Identify which cell holds the provided text, then report its [X, Y] central coordinate. 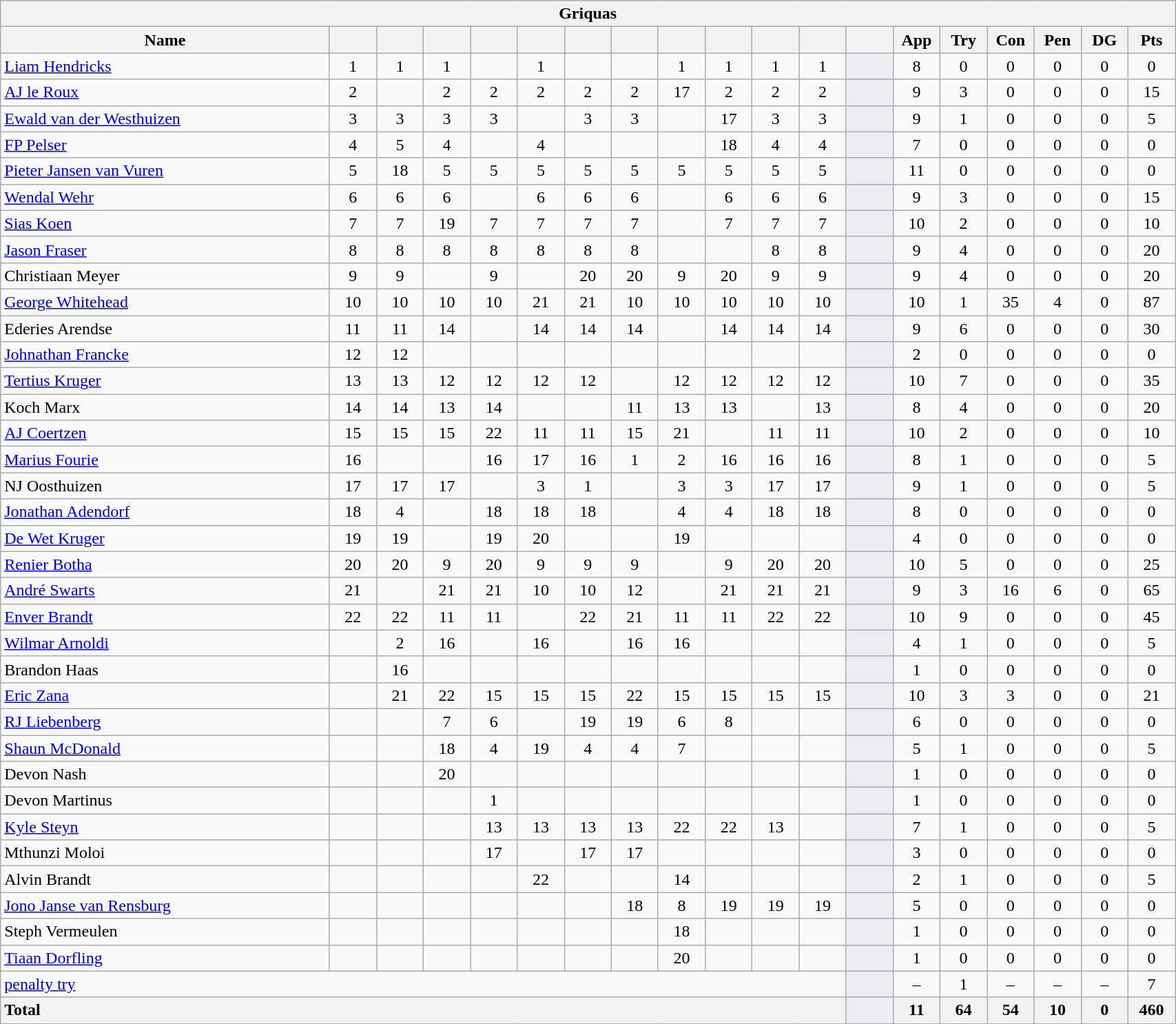
De Wet Kruger [165, 538]
Shaun McDonald [165, 748]
DG [1104, 40]
Pts [1151, 40]
87 [1151, 302]
Try [964, 40]
RJ Liebenberg [165, 721]
Griquas [588, 14]
Name [165, 40]
Enver Brandt [165, 617]
Tiaan Dorfling [165, 958]
Wendal Wehr [165, 197]
AJ Coertzen [165, 433]
George Whitehead [165, 302]
Marius Fourie [165, 460]
Brandon Haas [165, 669]
65 [1151, 591]
AJ le Roux [165, 92]
64 [964, 1010]
NJ Oosthuizen [165, 486]
Sias Koen [165, 223]
460 [1151, 1010]
Jonathan Adendorf [165, 512]
Tertius Kruger [165, 381]
Koch Marx [165, 407]
Renier Botha [165, 564]
André Swarts [165, 591]
Wilmar Arnoldi [165, 643]
Kyle Steyn [165, 827]
30 [1151, 329]
FP Pelser [165, 145]
App [916, 40]
Eric Zana [165, 695]
45 [1151, 617]
Con [1011, 40]
Jason Fraser [165, 249]
Steph Vermeulen [165, 932]
Ederies Arendse [165, 329]
Jono Janse van Rensburg [165, 905]
Devon Nash [165, 775]
Christiaan Meyer [165, 276]
Total [423, 1010]
Ewald van der Westhuizen [165, 119]
Liam Hendricks [165, 66]
Alvin Brandt [165, 879]
Pieter Jansen van Vuren [165, 171]
Johnathan Francke [165, 355]
Devon Martinus [165, 801]
Pen [1058, 40]
54 [1011, 1010]
penalty try [423, 984]
25 [1151, 564]
Mthunzi Moloi [165, 853]
